Pinpoint the cell where the given text exists, returning its (X, Y) midpoint coordinate. 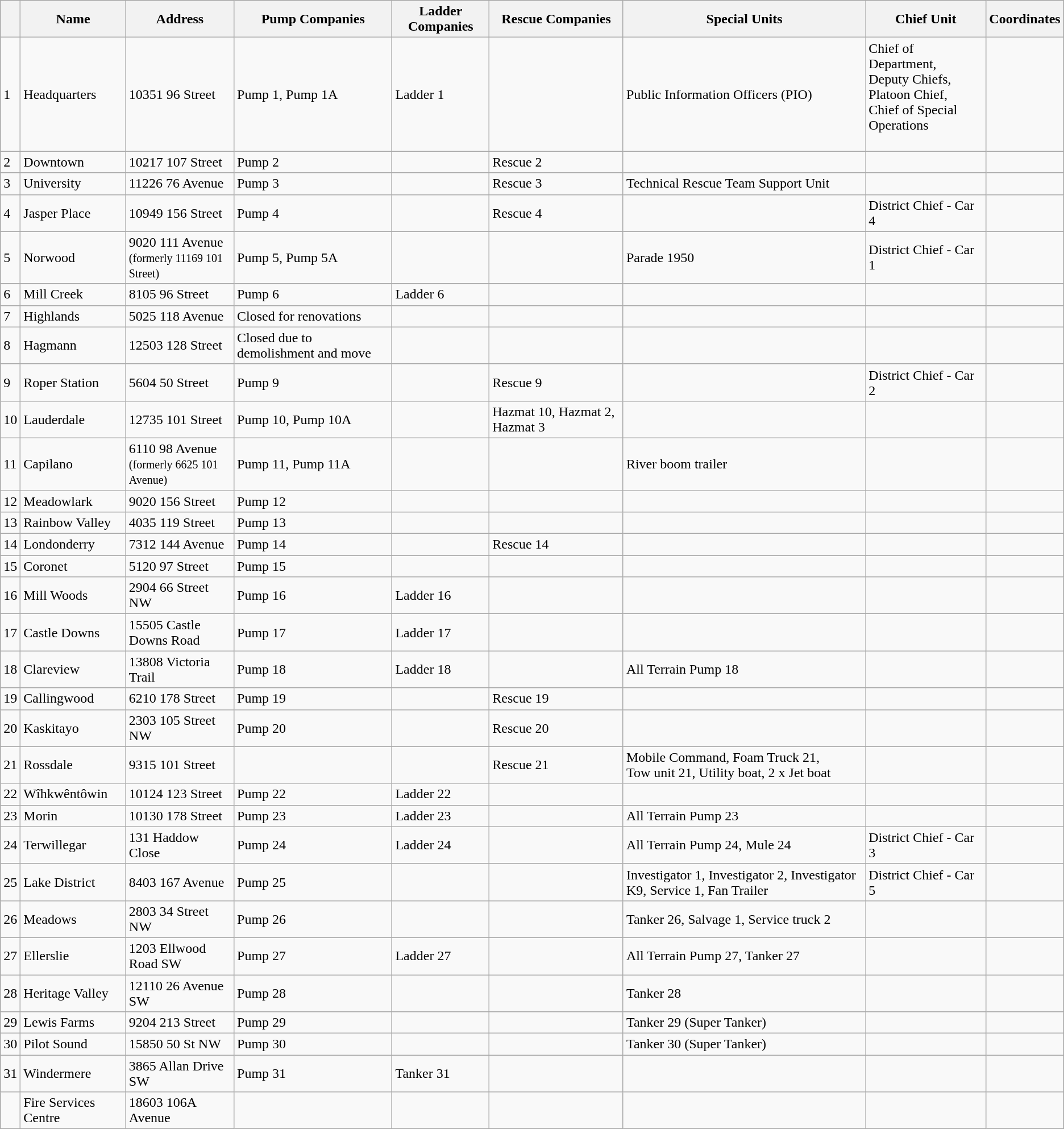
Callingwood (73, 699)
14 (10, 545)
Tanker 30 (Super Tanker) (744, 1044)
Mill Woods (73, 596)
2904 66 Street NW (180, 596)
Chief Unit (926, 19)
Pump 24 (313, 845)
Kaskitayo (73, 728)
2303 105 Street NW (180, 728)
District Chief - Car 4 (926, 213)
Rescue 19 (556, 699)
5 (10, 258)
Pump 29 (313, 1023)
Ladder 22 (441, 794)
Rescue 20 (556, 728)
Pump 4 (313, 213)
University (73, 184)
8105 96 Street (180, 294)
Investigator 1, Investigator 2, Investigator K9, Service 1, Fan Trailer (744, 882)
Pump 13 (313, 523)
Norwood (73, 258)
Meadowlark (73, 501)
Lake District (73, 882)
27 (10, 956)
Tanker 26, Salvage 1, Service truck 2 (744, 919)
Londonderry (73, 545)
Jasper Place (73, 213)
Pump Companies (313, 19)
Pump 1, Pump 1A (313, 94)
10217 107 Street (180, 162)
Rescue 14 (556, 545)
Ladder 6 (441, 294)
Roper Station (73, 382)
11 (10, 464)
River boom trailer (744, 464)
Terwillegar (73, 845)
Public Information Officers (PIO) (744, 94)
Pump 27 (313, 956)
12110 26 Avenue SW (180, 993)
15505 Castle Downs Road (180, 632)
8 (10, 346)
Fire Services Centre (73, 1111)
Pump 2 (313, 162)
Pump 30 (313, 1044)
Ladder 16 (441, 596)
Lewis Farms (73, 1023)
15850 50 St NW (180, 1044)
Heritage Valley (73, 993)
Rainbow Valley (73, 523)
All Terrain Pump 18 (744, 670)
Pump 9 (313, 382)
Pump 17 (313, 632)
17 (10, 632)
Pump 19 (313, 699)
3 (10, 184)
10130 178 Street (180, 816)
2803 34 Street NW (180, 919)
Morin (73, 816)
20 (10, 728)
Special Units (744, 19)
Pump 3 (313, 184)
9204 213 Street (180, 1023)
Highlands (73, 316)
Pump 12 (313, 501)
Capilano (73, 464)
Pump 23 (313, 816)
Wîhkwêntôwin (73, 794)
Closed for renovations (313, 316)
10124 123 Street (180, 794)
Lauderdale (73, 420)
Rescue 21 (556, 765)
1 (10, 94)
9315 101 Street (180, 765)
Tanker 31 (441, 1073)
24 (10, 845)
6 (10, 294)
9 (10, 382)
Pump 10, Pump 10A (313, 420)
Pump 11, Pump 11A (313, 464)
10 (10, 420)
Ladder 27 (441, 956)
30 (10, 1044)
Pump 20 (313, 728)
6210 178 Street (180, 699)
Pump 31 (313, 1073)
Pump 15 (313, 566)
Headquarters (73, 94)
Rescue 9 (556, 382)
2 (10, 162)
18603 106A Avenue (180, 1111)
Pump 25 (313, 882)
Tanker 29 (Super Tanker) (744, 1023)
Ellerslie (73, 956)
Pump 16 (313, 596)
131 Haddow Close (180, 845)
Coronet (73, 566)
District Chief - Car 2 (926, 382)
6110 98 Avenue(formerly 6625 101 Avenue) (180, 464)
9020 156 Street (180, 501)
Pump 6 (313, 294)
Pump 5, Pump 5A (313, 258)
Technical Rescue Team Support Unit (744, 184)
Clareview (73, 670)
Castle Downs (73, 632)
Ladder 23 (441, 816)
18 (10, 670)
12735 101 Street (180, 420)
7 (10, 316)
4 (10, 213)
Rescue 2 (556, 162)
4035 119 Street (180, 523)
Rossdale (73, 765)
Pump 26 (313, 919)
Ladder 1 (441, 94)
5120 97 Street (180, 566)
Chief of Department,Deputy Chiefs,Platoon Chief,Chief of Special Operations (926, 94)
10949 156 Street (180, 213)
All Terrain Pump 27, Tanker 27 (744, 956)
10351 96 Street (180, 94)
Coordinates (1025, 19)
Rescue 3 (556, 184)
Parade 1950 (744, 258)
District Chief - Car 1 (926, 258)
28 (10, 993)
Hazmat 10, Hazmat 2, Hazmat 3 (556, 420)
Pump 22 (313, 794)
Address (180, 19)
Rescue 4 (556, 213)
All Terrain Pump 24, Mule 24 (744, 845)
1203 Ellwood Road SW (180, 956)
Pilot Sound (73, 1044)
Ladder 24 (441, 845)
Ladder 18 (441, 670)
District Chief - Car 3 (926, 845)
13 (10, 523)
25 (10, 882)
13808 Victoria Trail (180, 670)
Pump 18 (313, 670)
Closed due to demolishment and move (313, 346)
Downtown (73, 162)
12503 128 Street (180, 346)
Mill Creek (73, 294)
23 (10, 816)
Ladder Companies (441, 19)
5604 50 Street (180, 382)
22 (10, 794)
Meadows (73, 919)
5025 118 Avenue (180, 316)
31 (10, 1073)
21 (10, 765)
Ladder 17 (441, 632)
7312 144 Avenue (180, 545)
Name (73, 19)
9020 111 Avenue(formerly 11169 101 Street) (180, 258)
Hagmann (73, 346)
19 (10, 699)
29 (10, 1023)
Rescue Companies (556, 19)
12 (10, 501)
15 (10, 566)
26 (10, 919)
Tanker 28 (744, 993)
District Chief - Car 5 (926, 882)
Windermere (73, 1073)
8403 167 Avenue (180, 882)
Pump 14 (313, 545)
3865 Allan Drive SW (180, 1073)
16 (10, 596)
11226 76 Avenue (180, 184)
Mobile Command, Foam Truck 21,Tow unit 21, Utility boat, 2 x Jet boat (744, 765)
All Terrain Pump 23 (744, 816)
Pump 28 (313, 993)
